Extract the [x, y] coordinate from the center of the cell holding the provided text.  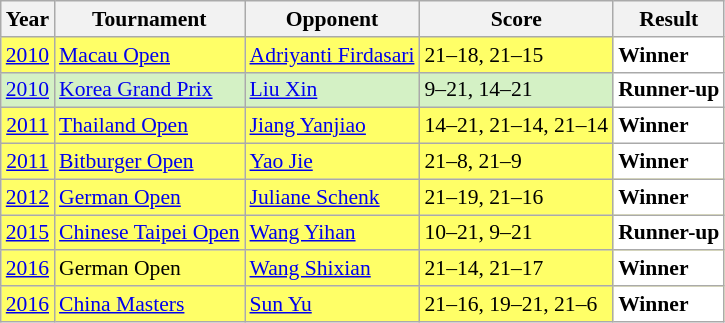
10–21, 9–21 [516, 233]
21–8, 21–9 [516, 162]
2015 [28, 233]
Juliane Schenk [332, 197]
Yao Jie [332, 162]
Wang Shixian [332, 269]
Sun Yu [332, 304]
China Masters [149, 304]
Opponent [332, 19]
Thailand Open [149, 126]
21–14, 21–17 [516, 269]
Tournament [149, 19]
Bitburger Open [149, 162]
21–19, 21–16 [516, 197]
Result [668, 19]
Adriyanti Firdasari [332, 55]
Macau Open [149, 55]
Year [28, 19]
Korea Grand Prix [149, 90]
Score [516, 19]
9–21, 14–21 [516, 90]
21–16, 19–21, 21–6 [516, 304]
2012 [28, 197]
14–21, 21–14, 21–14 [516, 126]
Chinese Taipei Open [149, 233]
Wang Yihan [332, 233]
Liu Xin [332, 90]
21–18, 21–15 [516, 55]
Jiang Yanjiao [332, 126]
